Identify which cell holds the provided text, then report its [X, Y] central coordinate. 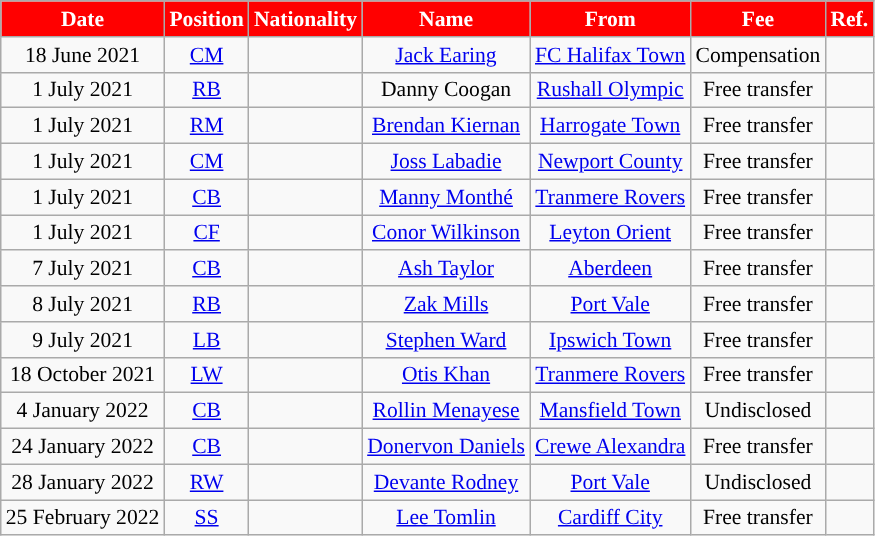
Crewe Alexandra [610, 447]
9 July 2021 [83, 340]
8 July 2021 [83, 304]
Rushall Olympic [610, 90]
Cardiff City [610, 518]
CF [206, 233]
Manny Monthé [446, 197]
Donervon Daniels [446, 447]
SS [206, 518]
28 January 2022 [83, 482]
Leyton Orient [610, 233]
LW [206, 375]
18 October 2021 [83, 375]
From [610, 19]
Aberdeen [610, 269]
Name [446, 19]
Rollin Menayese [446, 411]
Nationality [306, 19]
Brendan Kiernan [446, 126]
Compensation [758, 55]
Mansfield Town [610, 411]
Zak Mills [446, 304]
Ref. [849, 19]
RM [206, 126]
Jack Earing [446, 55]
18 June 2021 [83, 55]
Position [206, 19]
4 January 2022 [83, 411]
Date [83, 19]
Fee [758, 19]
Newport County [610, 162]
Ash Taylor [446, 269]
RW [206, 482]
Otis Khan [446, 375]
Devante Rodney [446, 482]
FC Halifax Town [610, 55]
24 January 2022 [83, 447]
Lee Tomlin [446, 518]
25 February 2022 [83, 518]
Joss Labadie [446, 162]
Ipswich Town [610, 340]
Stephen Ward [446, 340]
Conor Wilkinson [446, 233]
Harrogate Town [610, 126]
7 July 2021 [83, 269]
LB [206, 340]
Danny Coogan [446, 90]
